Pinpoint the cell where the given text exists, returning its [x, y] midpoint coordinate. 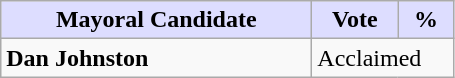
Acclaimed [383, 58]
Vote [355, 20]
Dan Johnston [156, 58]
% [426, 20]
Mayoral Candidate [156, 20]
